Return the [x, y] coordinate for the center point of the cell that contains the specified text.  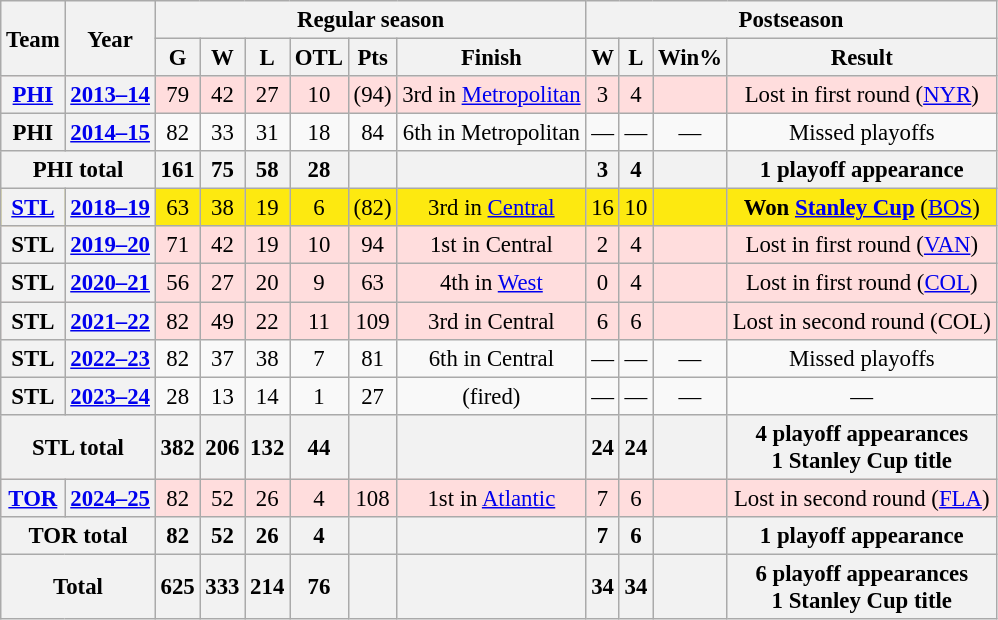
56 [178, 283]
1 [320, 396]
4 playoff appearances1 Stanley Cup title [862, 446]
49 [222, 321]
Lost in first round (NYR) [862, 95]
31 [268, 133]
6th in Central [492, 358]
STL total [78, 446]
PHI total [78, 170]
13 [222, 396]
6 playoff appearances1 Stanley Cup title [862, 586]
Pts [372, 58]
132 [268, 446]
4th in West [492, 283]
3rd in Metropolitan [492, 95]
Lost in first round (COL) [862, 283]
2020–21 [110, 283]
Total [78, 586]
22 [268, 321]
333 [222, 586]
75 [222, 170]
Finish [492, 58]
108 [372, 498]
18 [320, 133]
Result [862, 58]
2022–23 [110, 358]
2024–25 [110, 498]
2 [602, 245]
6th in Metropolitan [492, 133]
(82) [372, 208]
14 [268, 396]
2019–20 [110, 245]
TOR total [78, 536]
Lost in second round (COL) [862, 321]
2023–24 [110, 396]
Won Stanley Cup (BOS) [862, 208]
71 [178, 245]
2013–14 [110, 95]
Year [110, 38]
Lost in second round (FLA) [862, 498]
33 [222, 133]
76 [320, 586]
206 [222, 446]
16 [602, 208]
Team [33, 38]
79 [178, 95]
Win% [690, 58]
11 [320, 321]
81 [372, 358]
84 [372, 133]
(fired) [492, 396]
2021–22 [110, 321]
37 [222, 358]
Postseason [791, 20]
94 [372, 245]
0 [602, 283]
1st in Central [492, 245]
109 [372, 321]
214 [268, 586]
G [178, 58]
625 [178, 586]
Lost in first round (VAN) [862, 245]
2014–15 [110, 133]
58 [268, 170]
1st in Atlantic [492, 498]
44 [320, 446]
382 [178, 446]
2018–19 [110, 208]
OTL [320, 58]
TOR [33, 498]
(94) [372, 95]
161 [178, 170]
9 [320, 283]
20 [268, 283]
Regular season [370, 20]
